Search for the cell housing the specified text and yield its [X, Y] center coordinate. 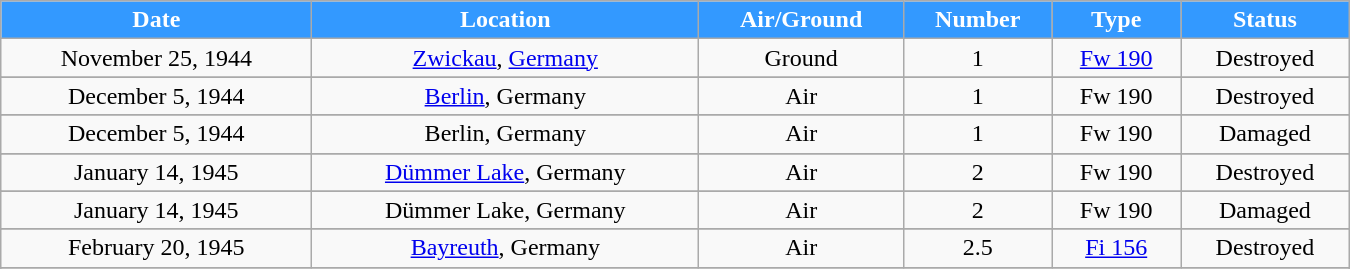
Status [1266, 20]
Location [506, 20]
Date [156, 20]
November 25, 1944 [156, 58]
Number [978, 20]
Bayreuth, Germany [506, 248]
February 20, 1945 [156, 248]
Fi 156 [1116, 248]
2.5 [978, 248]
Type [1116, 20]
Air/Ground [802, 20]
Zwickau, Germany [506, 58]
Ground [802, 58]
